For the text-containing cell, return its midpoint in (x, y) coordinate format. 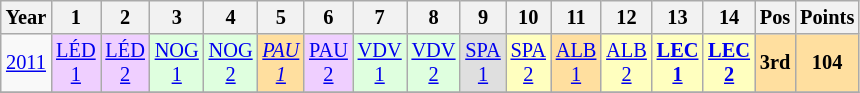
8 (434, 17)
104 (827, 63)
LÉD2 (124, 63)
PAU2 (328, 63)
LEC2 (729, 63)
10 (528, 17)
NOG2 (231, 63)
VDV1 (380, 63)
2 (124, 17)
LÉD1 (76, 63)
3 (177, 17)
LEC1 (678, 63)
12 (626, 17)
PAU1 (280, 63)
5 (280, 17)
2011 (26, 63)
ALB1 (576, 63)
SPA2 (528, 63)
VDV2 (434, 63)
Year (26, 17)
NOG1 (177, 63)
Pos (775, 17)
4 (231, 17)
3rd (775, 63)
6 (328, 17)
SPA1 (482, 63)
9 (482, 17)
7 (380, 17)
13 (678, 17)
1 (76, 17)
Points (827, 17)
11 (576, 17)
ALB2 (626, 63)
14 (729, 17)
